Pinpoint the cell where the given text exists, returning its (x, y) midpoint coordinate. 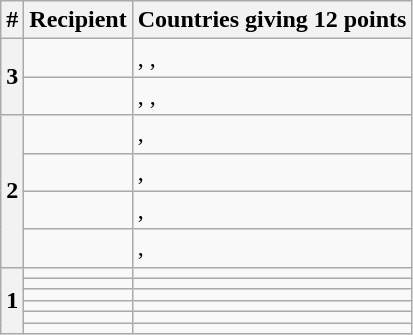
1 (12, 300)
2 (12, 191)
Countries giving 12 points (272, 20)
Recipient (78, 20)
# (12, 20)
3 (12, 77)
